For the text-containing cell, return its midpoint in [X, Y] coordinate format. 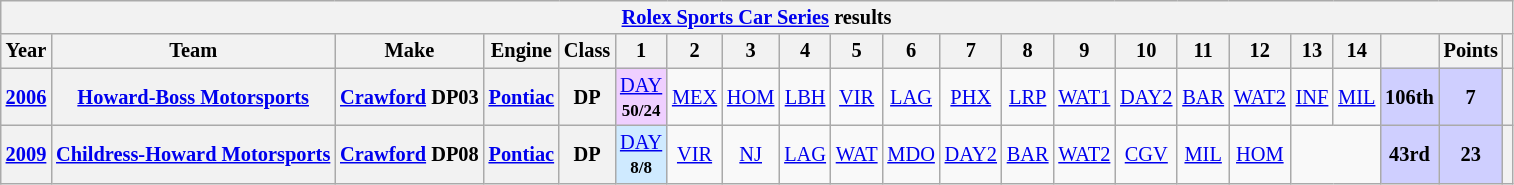
8 [1028, 51]
3 [750, 51]
WAT [857, 154]
DAY 50/24 [641, 97]
INF [1312, 97]
Class [587, 51]
9 [1084, 51]
23 [1471, 154]
6 [910, 51]
Points [1471, 51]
Crawford DP08 [409, 154]
MEX [694, 97]
Howard-Boss Motorsports [193, 97]
14 [1356, 51]
Year [26, 51]
Childress-Howard Motorsports [193, 154]
4 [805, 51]
LRP [1028, 97]
106th [1409, 97]
PHX [971, 97]
2006 [26, 97]
10 [1146, 51]
WAT1 [1084, 97]
Crawford DP03 [409, 97]
MDO [910, 154]
5 [857, 51]
12 [1260, 51]
LBH [805, 97]
1 [641, 51]
NJ [750, 154]
43rd [1409, 154]
13 [1312, 51]
11 [1203, 51]
DAY 8/8 [641, 154]
Team [193, 51]
CGV [1146, 154]
2009 [26, 154]
2 [694, 51]
Engine [522, 51]
Rolex Sports Car Series results [757, 17]
Make [409, 51]
